Identify which cell holds the provided text, then report its (x, y) central coordinate. 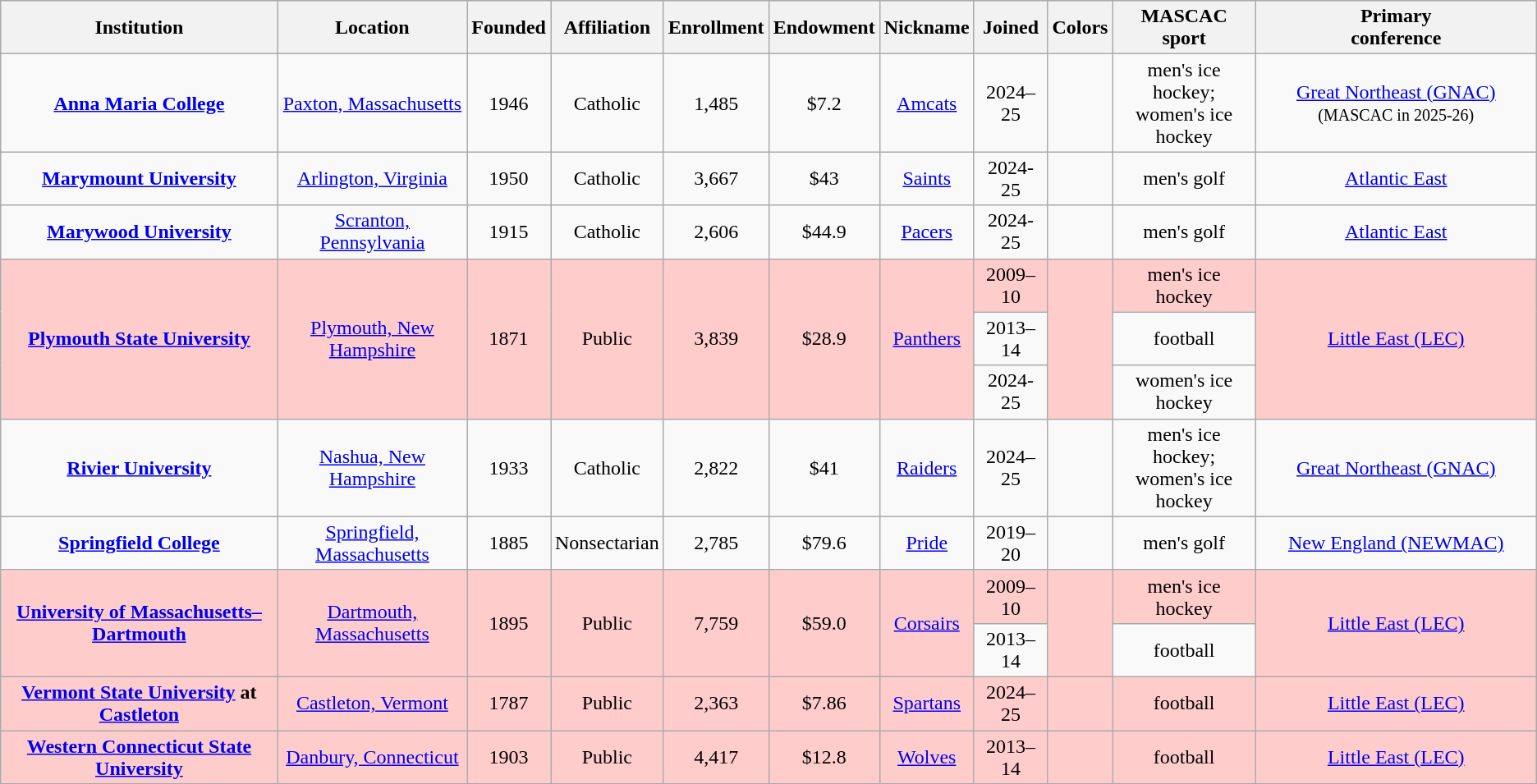
Pacers (926, 232)
1895 (509, 623)
1871 (509, 338)
$59.0 (824, 623)
2,606 (716, 232)
Castleton, Vermont (373, 703)
Institution (140, 28)
Rivier University (140, 468)
1787 (509, 703)
2,822 (716, 468)
women's ice hockey (1184, 392)
$41 (824, 468)
Nonsectarian (607, 543)
2,785 (716, 543)
2,363 (716, 703)
1950 (509, 179)
$79.6 (824, 543)
Danbury, Connecticut (373, 757)
Marymount University (140, 179)
Great Northeast (GNAC) (1396, 468)
1903 (509, 757)
Nashua, New Hampshire (373, 468)
3,839 (716, 338)
$7.86 (824, 703)
Wolves (926, 757)
1915 (509, 232)
$12.8 (824, 757)
MASCACsport (1184, 28)
1946 (509, 103)
Colors (1080, 28)
Arlington, Virginia (373, 179)
University of Massachusetts–Dartmouth (140, 623)
$7.2 (824, 103)
Vermont State University at Castleton (140, 703)
Springfield College (140, 543)
Western Connecticut State University (140, 757)
Dartmouth, Massachusetts (373, 623)
Great Northeast (GNAC) (MASCAC in 2025-26) (1396, 103)
Corsairs (926, 623)
New England (NEWMAC) (1396, 543)
1,485 (716, 103)
Affiliation (607, 28)
3,667 (716, 179)
Plymouth, New Hampshire (373, 338)
Founded (509, 28)
2019–20 (1011, 543)
Amcats (926, 103)
Scranton, Pennsylvania (373, 232)
Enrollment (716, 28)
Nickname (926, 28)
$28.9 (824, 338)
1885 (509, 543)
4,417 (716, 757)
$43 (824, 179)
7,759 (716, 623)
Spartans (926, 703)
1933 (509, 468)
Raiders (926, 468)
Joined (1011, 28)
Paxton, Massachusetts (373, 103)
Endowment (824, 28)
Plymouth State University (140, 338)
Marywood University (140, 232)
Saints (926, 179)
$44.9 (824, 232)
Location (373, 28)
Panthers (926, 338)
Anna Maria College (140, 103)
Springfield, Massachusetts (373, 543)
Pride (926, 543)
Primaryconference (1396, 28)
